Find where the given text appears and provide that cell's center as [x, y] coordinate. 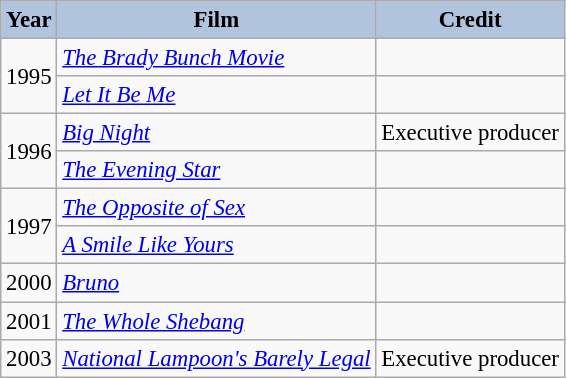
2000 [29, 283]
Big Night [216, 133]
The Brady Bunch Movie [216, 58]
Film [216, 20]
National Lampoon's Barely Legal [216, 358]
A Smile Like Yours [216, 245]
Let It Be Me [216, 95]
Credit [470, 20]
Bruno [216, 283]
Year [29, 20]
The Opposite of Sex [216, 208]
2001 [29, 321]
The Whole Shebang [216, 321]
1995 [29, 76]
1997 [29, 226]
2003 [29, 358]
1996 [29, 152]
The Evening Star [216, 170]
